Output the [X, Y] coordinate of the center of the cell containing the given text.  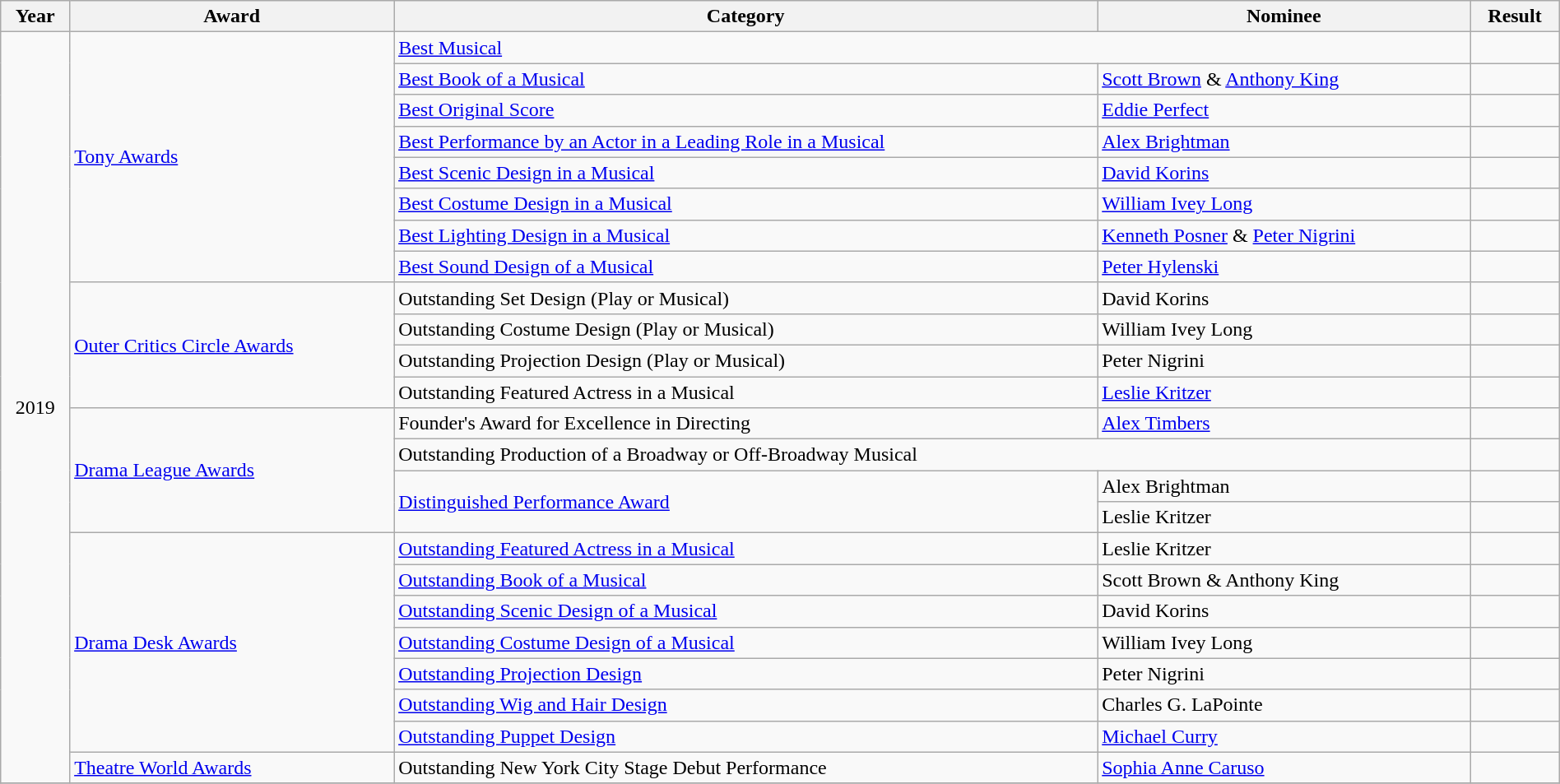
Award [232, 16]
Eddie Perfect [1284, 110]
Year [35, 16]
Best Performance by an Actor in a Leading Role in a Musical [745, 141]
2019 [35, 408]
Outstanding Book of a Musical [745, 580]
Outstanding Wig and Hair Design [745, 705]
Outstanding Projection Design (Play or Musical) [745, 360]
Result [1516, 16]
Best Original Score [745, 110]
Best Sound Design of a Musical [745, 267]
Best Book of a Musical [745, 79]
Theatre World Awards [232, 768]
Outstanding Costume Design of a Musical [745, 643]
Best Lighting Design in a Musical [745, 235]
Outstanding New York City Stage Debut Performance [745, 768]
Outstanding Scenic Design of a Musical [745, 611]
Outstanding Projection Design [745, 674]
Charles G. LaPointe [1284, 705]
Category [745, 16]
Outer Critics Circle Awards [232, 345]
Best Costume Design in a Musical [745, 204]
Best Musical [932, 48]
Outstanding Puppet Design [745, 736]
Sophia Anne Caruso [1284, 768]
Outstanding Costume Design (Play or Musical) [745, 329]
Drama Desk Awards [232, 643]
Nominee [1284, 16]
Drama League Awards [232, 471]
Alex Timbers [1284, 424]
Outstanding Set Design (Play or Musical) [745, 298]
Best Scenic Design in a Musical [745, 173]
Peter Hylenski [1284, 267]
Kenneth Posner & Peter Nigrini [1284, 235]
Outstanding Production of a Broadway or Off-Broadway Musical [932, 455]
Tony Awards [232, 157]
Distinguished Performance Award [745, 502]
Michael Curry [1284, 736]
Founder's Award for Excellence in Directing [745, 424]
